Scan for the cell matching the given text and deliver its [X, Y] coordinate at center. 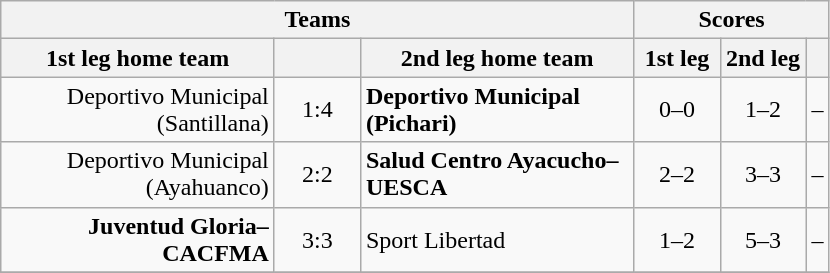
Juventud Gloria–CACFMA [138, 240]
Deportivo Municipal (Pichari) [497, 110]
Salud Centro Ayacucho–UESCA [497, 174]
2–2 [677, 174]
Scores [732, 20]
1st leg home team [138, 58]
Sport Libertad [497, 240]
0–0 [677, 110]
3:3 [317, 240]
Deportivo Municipal (Ayahuanco) [138, 174]
3–3 [763, 174]
Deportivo Municipal (Santillana) [138, 110]
2nd leg home team [497, 58]
2:2 [317, 174]
5–3 [763, 240]
Teams [318, 20]
2nd leg [763, 58]
1st leg [677, 58]
1:4 [317, 110]
